Scan for the cell matching the given text and deliver its (X, Y) coordinate at center. 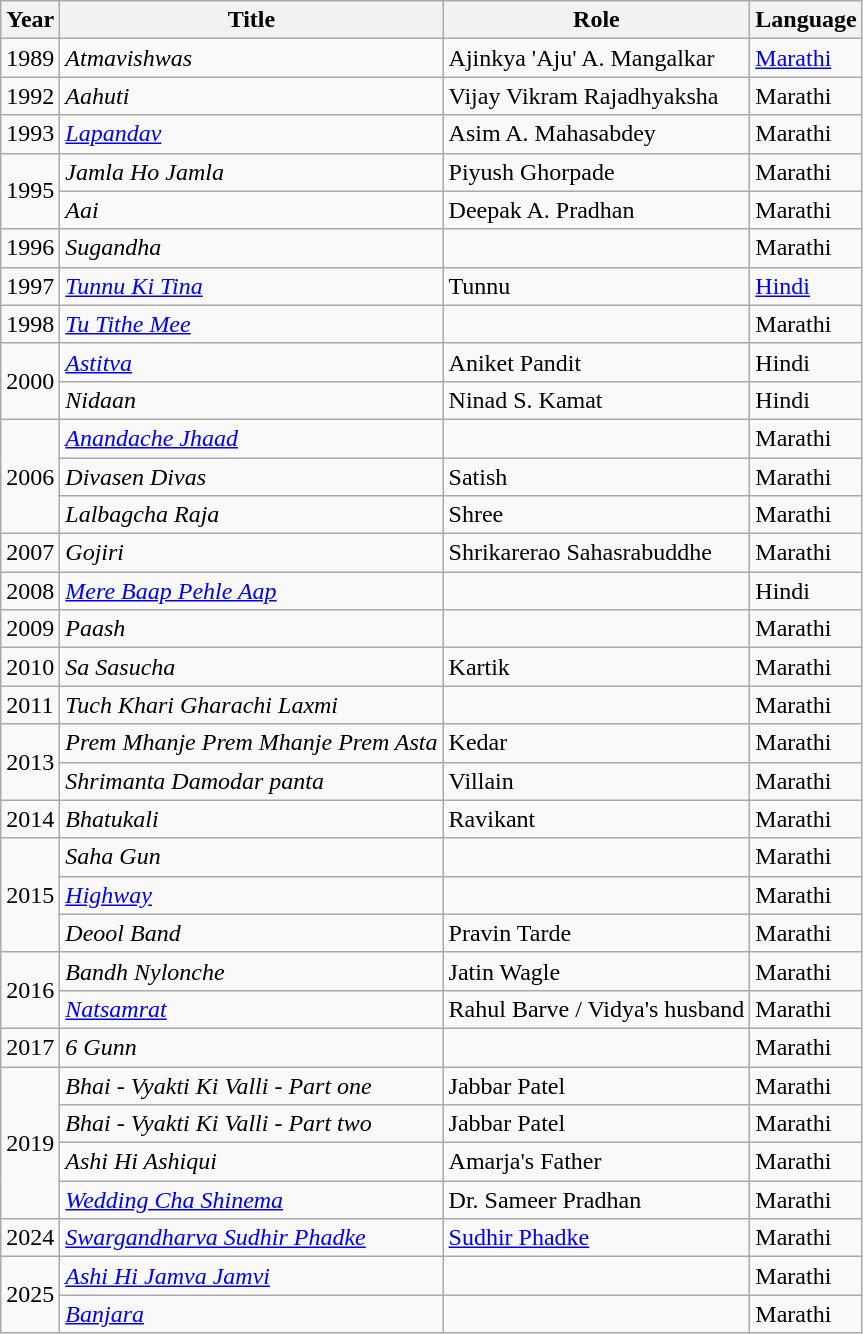
2025 (30, 1295)
Gojiri (252, 553)
Mere Baap Pehle Aap (252, 591)
Highway (252, 895)
Aniket Pandit (596, 362)
Bandh Nylonche (252, 971)
Sudhir Phadke (596, 1238)
2013 (30, 762)
Piyush Ghorpade (596, 172)
Shree (596, 515)
Lalbagcha Raja (252, 515)
Jamla Ho Jamla (252, 172)
Tu Tithe Mee (252, 324)
Jatin Wagle (596, 971)
2010 (30, 667)
2000 (30, 381)
2015 (30, 895)
Natsamrat (252, 1009)
Dr. Sameer Pradhan (596, 1200)
Wedding Cha Shinema (252, 1200)
Paash (252, 629)
Ajinkya 'Aju' A. Mangalkar (596, 58)
Aai (252, 210)
Kartik (596, 667)
Bhai - Vyakti Ki Valli - Part two (252, 1124)
Villain (596, 781)
Tuch Khari Gharachi Laxmi (252, 705)
Satish (596, 477)
Prem Mhanje Prem Mhanje Prem Asta (252, 743)
1998 (30, 324)
Kedar (596, 743)
Tunnu Ki Tina (252, 286)
2011 (30, 705)
Role (596, 20)
Shrikarerao Sahasrabuddhe (596, 553)
Language (806, 20)
Vijay Vikram Rajadhyaksha (596, 96)
2019 (30, 1142)
2007 (30, 553)
Ashi Hi Jamva Jamvi (252, 1276)
Saha Gun (252, 857)
Lapandav (252, 134)
2024 (30, 1238)
1997 (30, 286)
Shrimanta Damodar panta (252, 781)
Sa Sasucha (252, 667)
Asim A. Mahasabdey (596, 134)
Astitva (252, 362)
Anandache Jhaad (252, 438)
Ninad S. Kamat (596, 400)
1993 (30, 134)
2006 (30, 476)
Divasen Divas (252, 477)
Atmavishwas (252, 58)
2016 (30, 990)
Title (252, 20)
2009 (30, 629)
1996 (30, 248)
Ashi Hi Ashiqui (252, 1162)
Bhai - Vyakti Ki Valli - Part one (252, 1085)
6 Gunn (252, 1047)
2008 (30, 591)
Year (30, 20)
Swargandharva Sudhir Phadke (252, 1238)
2017 (30, 1047)
1995 (30, 191)
Tunnu (596, 286)
Banjara (252, 1314)
Rahul Barve / Vidya's husband (596, 1009)
Pravin Tarde (596, 933)
Sugandha (252, 248)
Nidaan (252, 400)
1989 (30, 58)
Deool Band (252, 933)
1992 (30, 96)
Deepak A. Pradhan (596, 210)
Ravikant (596, 819)
Bhatukali (252, 819)
2014 (30, 819)
Aahuti (252, 96)
Amarja's Father (596, 1162)
